Extract the [X, Y] coordinate from the center of the cell holding the provided text.  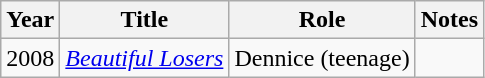
Notes [449, 20]
Dennice (teenage) [322, 58]
Title [144, 20]
Year [30, 20]
2008 [30, 58]
Role [322, 20]
Beautiful Losers [144, 58]
